Capture the cell that displays the provided text and extract its [X, Y] central coordinate. 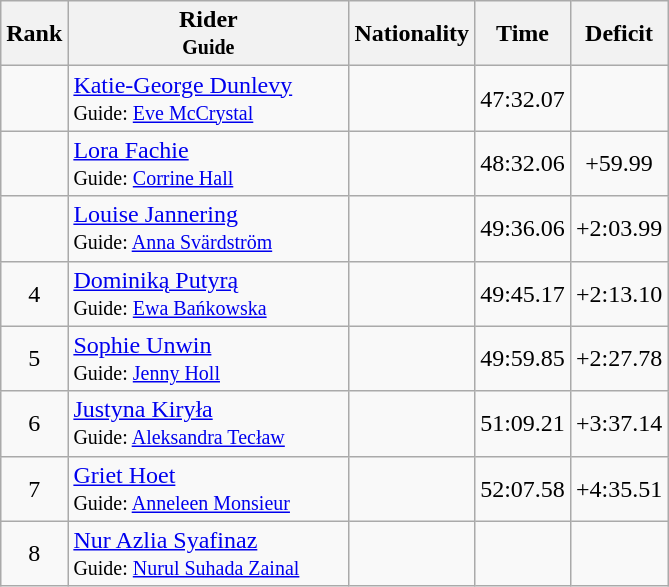
49:45.17 [523, 294]
Deficit [618, 34]
Sophie UnwinGuide: Jenny Holl [208, 358]
6 [34, 424]
Lora FachieGuide: Corrine Hall [208, 164]
Rider Guide [208, 34]
5 [34, 358]
+2:13.10 [618, 294]
4 [34, 294]
8 [34, 554]
+2:27.78 [618, 358]
Rank [34, 34]
Time [523, 34]
47:32.07 [523, 98]
Louise JanneringGuide: Anna Svärdström [208, 228]
Katie-George DunlevyGuide: Eve McCrystal [208, 98]
7 [34, 488]
49:59.85 [523, 358]
Griet HoetGuide: Anneleen Monsieur [208, 488]
Justyna KiryłaGuide: Aleksandra Tecław [208, 424]
+3:37.14 [618, 424]
Dominiką PutyrąGuide: Ewa Bańkowska [208, 294]
Nationality [412, 34]
52:07.58 [523, 488]
+4:35.51 [618, 488]
48:32.06 [523, 164]
Nur Azlia SyafinazGuide: Nurul Suhada Zainal [208, 554]
49:36.06 [523, 228]
+2:03.99 [618, 228]
51:09.21 [523, 424]
+59.99 [618, 164]
